Extract the (x, y) coordinate from the center of the cell holding the provided text.  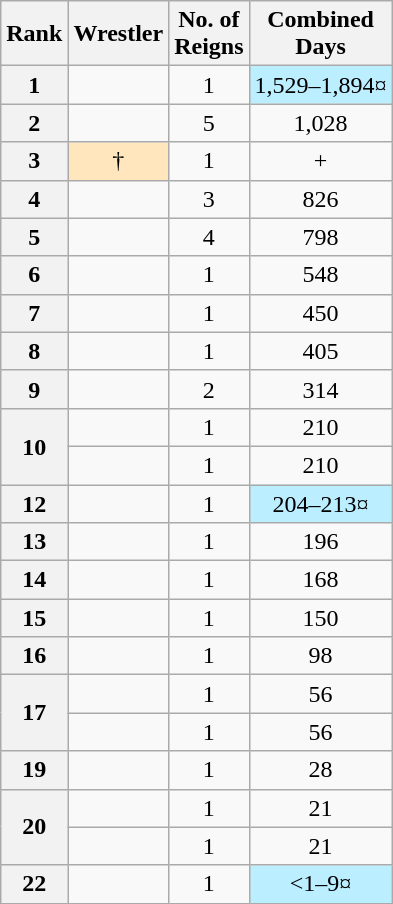
14 (34, 580)
98 (320, 656)
450 (320, 313)
548 (320, 275)
1,028 (320, 123)
28 (320, 770)
405 (320, 351)
798 (320, 237)
19 (34, 770)
<1–9¤ (320, 884)
6 (34, 275)
826 (320, 199)
13 (34, 542)
1,529–1,894¤ (320, 85)
196 (320, 542)
314 (320, 389)
22 (34, 884)
16 (34, 656)
9 (34, 389)
Wrestler (118, 34)
15 (34, 618)
No. ofReigns (209, 34)
204–213¤ (320, 503)
† (118, 161)
7 (34, 313)
20 (34, 827)
150 (320, 618)
10 (34, 446)
CombinedDays (320, 34)
+ (320, 161)
168 (320, 580)
8 (34, 351)
17 (34, 713)
Rank (34, 34)
12 (34, 503)
